Capture the cell that displays the provided text and extract its (x, y) central coordinate. 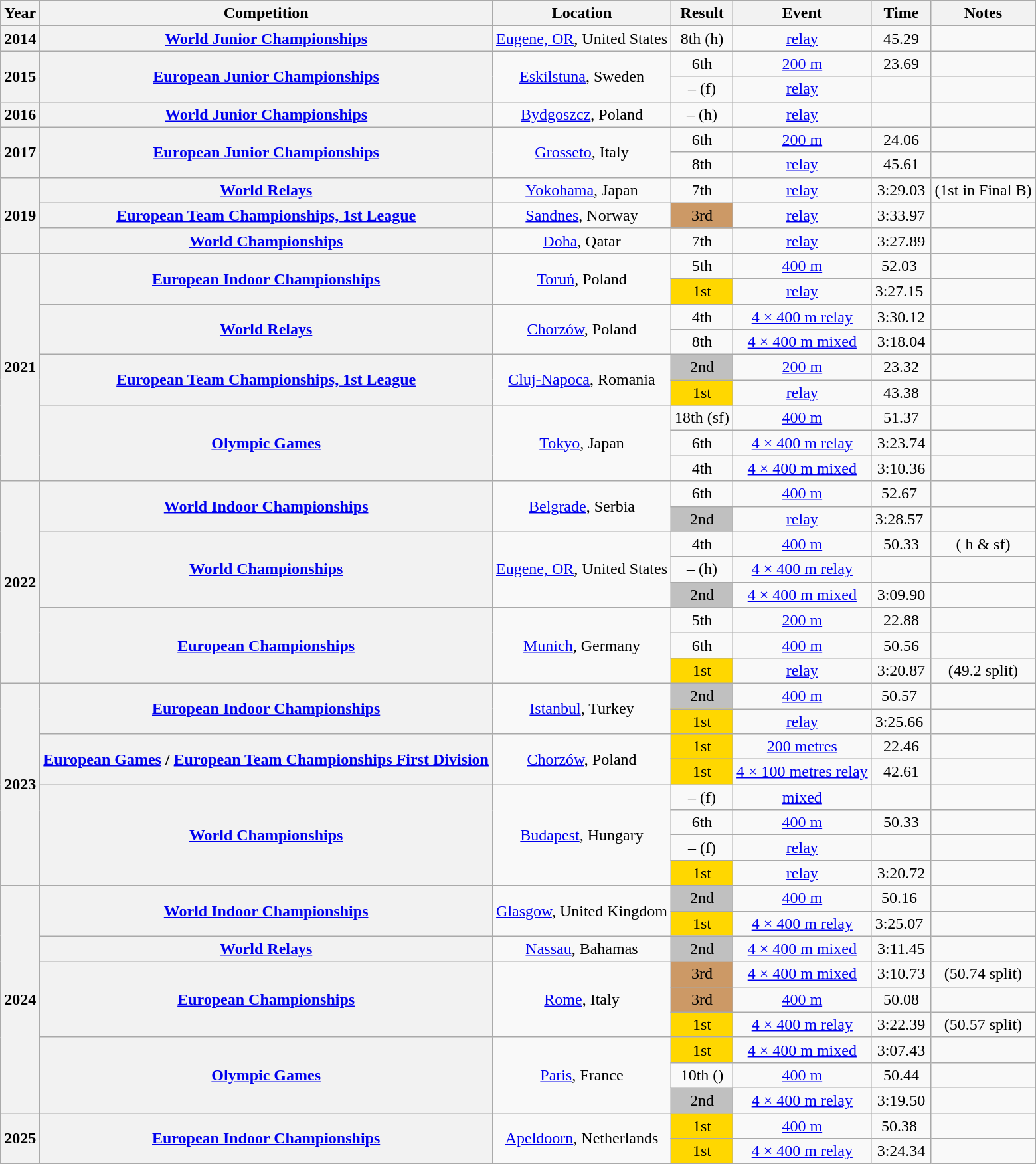
3:22.39 (901, 1024)
23.69 (901, 64)
Bydgoszcz, Poland (582, 114)
(1st in Final B) (983, 190)
3:07.43 (901, 1050)
Istanbul, Turkey (582, 708)
Result (703, 13)
2016 (20, 114)
3:25.66 (901, 721)
3:27.89 (901, 241)
3:33.97 (901, 215)
8th (h) (703, 39)
2022 (20, 582)
Munich, Germany (582, 645)
43.38 (901, 393)
mixed (802, 797)
50.44 (901, 1075)
2014 (20, 39)
Time (901, 13)
2017 (20, 152)
2023 (20, 784)
18th (sf) (703, 418)
22.88 (901, 620)
Paris, France (582, 1075)
Glasgow, United Kingdom (582, 911)
3:10.73 (901, 974)
2024 (20, 999)
(50.74 split) (983, 974)
45.61 (901, 165)
3:24.34 (901, 1151)
3:09.90 (901, 595)
Nassau, Bahamas (582, 949)
42.61 (901, 772)
3:28.57 (901, 519)
3:18.04 (901, 342)
Budapest, Hungary (582, 835)
22.46 (901, 747)
2025 (20, 1139)
Competition (266, 13)
52.67 (901, 494)
50.57 (901, 696)
23.32 (901, 367)
2021 (20, 367)
Event (802, 13)
50.38 (901, 1126)
3:23.74 (901, 443)
2015 (20, 76)
50.16 (901, 898)
3:11.45 (901, 949)
Eskilstuna, Sweden (582, 76)
Grosseto, Italy (582, 152)
(49.2 split) (983, 670)
4 × 100 metres relay (802, 772)
50.08 (901, 999)
Belgrade, Serbia (582, 506)
52.03 (901, 266)
10th () (703, 1075)
3:20.87 (901, 670)
3:10.36 (901, 468)
3:20.72 (901, 873)
Doha, Qatar (582, 241)
3:19.50 (901, 1100)
3:30.12 (901, 317)
50.56 (901, 645)
Year (20, 13)
European Games / European Team Championships First Division (266, 759)
Tokyo, Japan (582, 443)
(50.57 split) (983, 1024)
3:29.03 (901, 190)
24.06 (901, 140)
Toruń, Poland (582, 278)
( h & sf) (983, 544)
Notes (983, 13)
3:27.15 (901, 291)
Sandnes, Norway (582, 215)
Rome, Italy (582, 999)
3:25.07 (901, 923)
Cluj-Napoca, Romania (582, 380)
200 metres (802, 747)
45.29 (901, 39)
51.37 (901, 418)
Apeldoorn, Netherlands (582, 1139)
2019 (20, 215)
Location (582, 13)
Yokohama, Japan (582, 190)
